Capture the cell that displays the provided text and extract its (x, y) central coordinate. 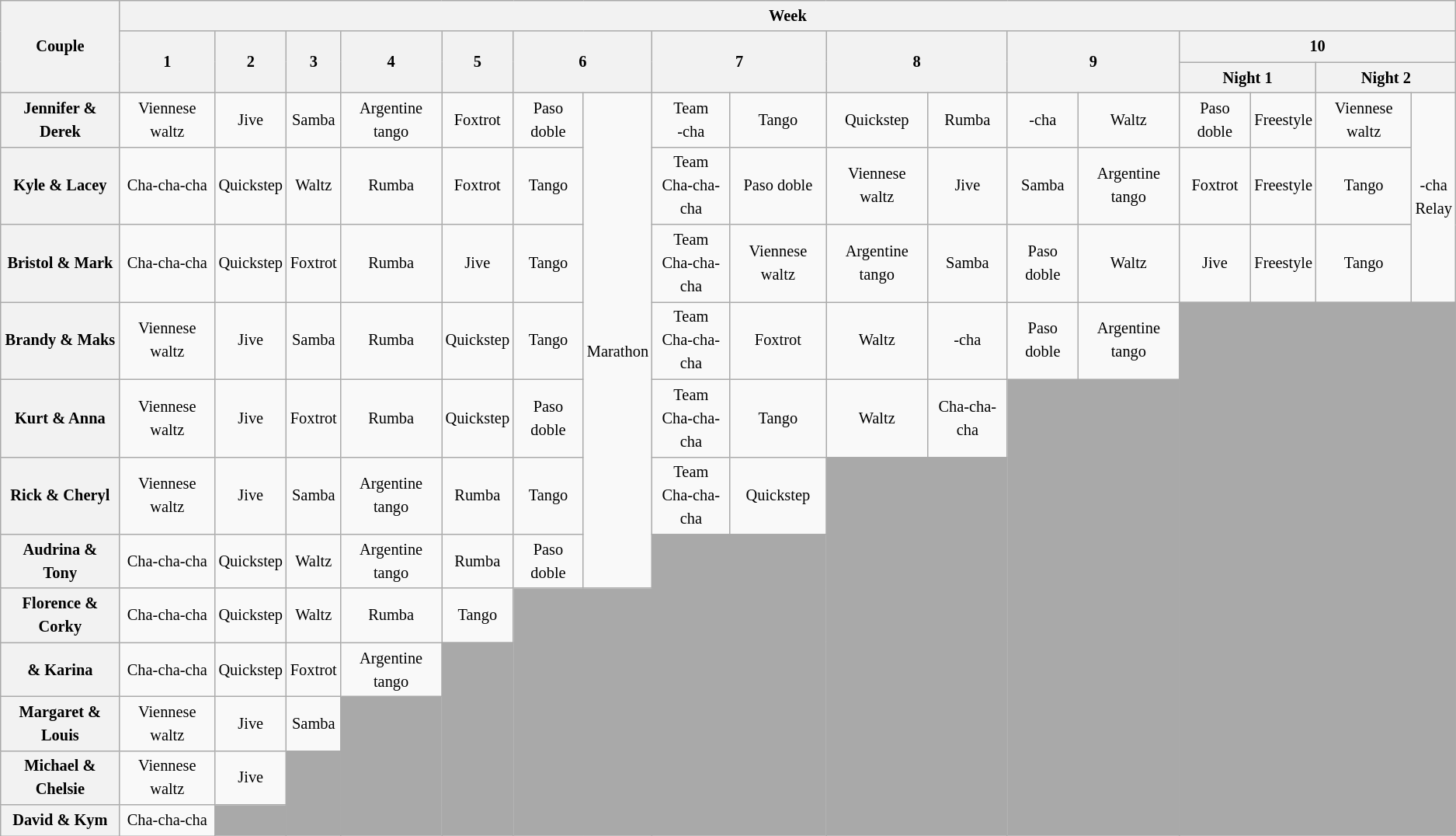
2 (251, 62)
6 (582, 62)
Night 2 (1386, 78)
Week (787, 16)
Couple (61, 47)
10 (1317, 47)
7 (739, 62)
5 (478, 62)
9 (1093, 62)
Jennifer & Derek (61, 120)
Brandy & Maks (61, 340)
Michael & Chelsie (61, 778)
& Karina (61, 670)
Kyle & Lacey (61, 186)
Audrina & Tony (61, 561)
Kurt & Anna (61, 418)
4 (391, 62)
Bristol & Mark (61, 263)
Marathon (618, 340)
3 (314, 62)
Margaret & Louis (61, 723)
Night 1 (1247, 78)
-chaRelay (1433, 197)
Rick & Cheryl (61, 496)
David & Kym (61, 820)
8 (916, 62)
Florence & Corky (61, 615)
1 (168, 62)
Team-cha (691, 120)
